Extract the [x, y] coordinate from the center of the cell holding the provided text.  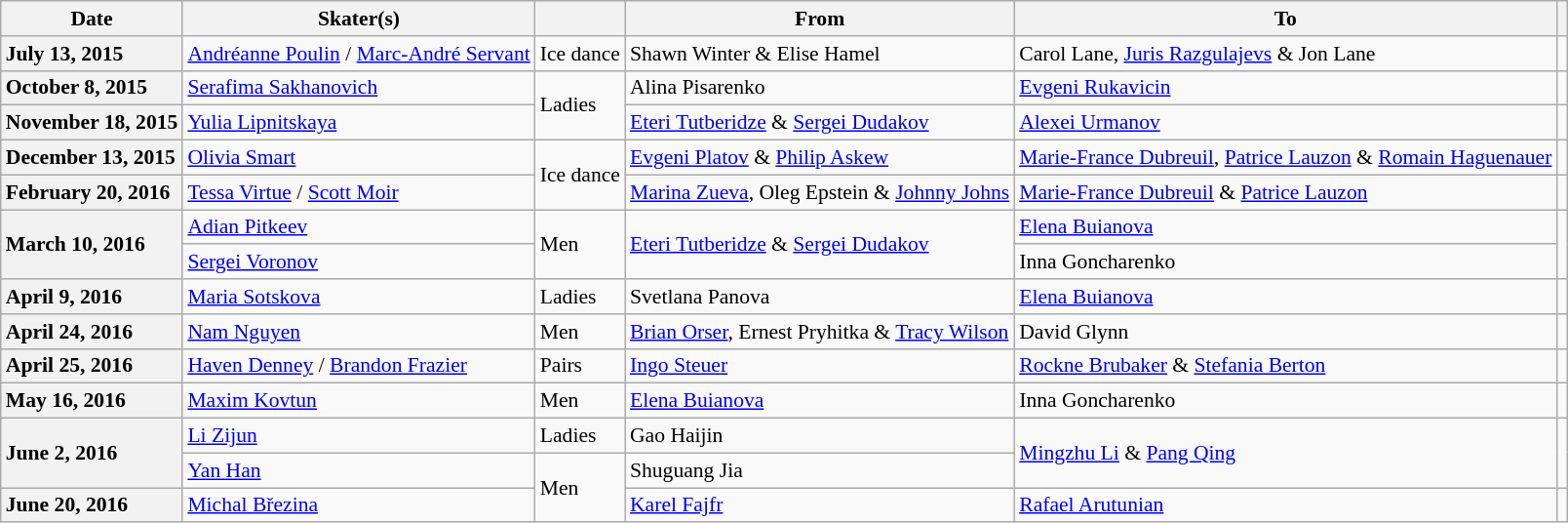
Shawn Winter & Elise Hamel [819, 54]
From [819, 19]
Olivia Smart [359, 158]
Date [92, 19]
Maxim Kovtun [359, 401]
David Glynn [1285, 332]
March 10, 2016 [92, 244]
July 13, 2015 [92, 54]
Marie-France Dubreuil, Patrice Lauzon & Romain Haguenauer [1285, 158]
Marina Zueva, Oleg Epstein & Johnny Johns [819, 192]
Evgeni Rukavicin [1285, 88]
Haven Denney / Brandon Frazier [359, 366]
October 8, 2015 [92, 88]
Pairs [580, 366]
Yulia Lipnitskaya [359, 123]
Evgeni Platov & Philip Askew [819, 158]
April 25, 2016 [92, 366]
February 20, 2016 [92, 192]
To [1285, 19]
November 18, 2015 [92, 123]
Sergei Voronov [359, 262]
Michal Březina [359, 505]
Shuguang Jia [819, 470]
Svetlana Panova [819, 297]
Serafima Sakhanovich [359, 88]
December 13, 2015 [92, 158]
June 20, 2016 [92, 505]
Brian Orser, Ernest Pryhitka & Tracy Wilson [819, 332]
Alina Pisarenko [819, 88]
Rafael Arutunian [1285, 505]
Tessa Virtue / Scott Moir [359, 192]
Mingzhu Li & Pang Qing [1285, 453]
Ingo Steuer [819, 366]
Yan Han [359, 470]
April 9, 2016 [92, 297]
Maria Sotskova [359, 297]
Nam Nguyen [359, 332]
Andréanne Poulin / Marc-André Servant [359, 54]
May 16, 2016 [92, 401]
Alexei Urmanov [1285, 123]
Karel Fajfr [819, 505]
Marie-France Dubreuil & Patrice Lauzon [1285, 192]
Carol Lane, Juris Razgulajevs & Jon Lane [1285, 54]
Adian Pitkeev [359, 227]
April 24, 2016 [92, 332]
Li Zijun [359, 436]
June 2, 2016 [92, 453]
Rockne Brubaker & Stefania Berton [1285, 366]
Skater(s) [359, 19]
Gao Haijin [819, 436]
